Output the [X, Y] coordinate of the center of the cell containing the given text.  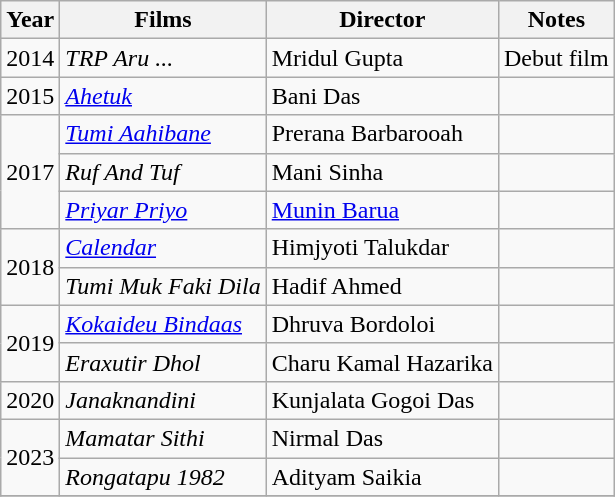
Nirmal Das [382, 438]
Adityam Saikia [382, 477]
Kokaideu Bindaas [163, 324]
Rongatapu 1982 [163, 477]
Year [30, 20]
Mridul Gupta [382, 58]
Munin Barua [382, 210]
TRP Aru ... [163, 58]
Director [382, 20]
2014 [30, 58]
Tumi Aahibane [163, 134]
2023 [30, 457]
Eraxutir Dhol [163, 362]
2017 [30, 172]
Debut film [556, 58]
Films [163, 20]
2020 [30, 400]
Bani Das [382, 96]
Ruf And Tuf [163, 172]
Kunjalata Gogoi Das [382, 400]
2018 [30, 267]
Priyar Priyo [163, 210]
Dhruva Bordoloi [382, 324]
Notes [556, 20]
Calendar [163, 248]
2015 [30, 96]
Prerana Barbarooah [382, 134]
2019 [30, 343]
Tumi Muk Faki Dila [163, 286]
Hadif Ahmed [382, 286]
Mamatar Sithi [163, 438]
Mani Sinha [382, 172]
Himjyoti Talukdar [382, 248]
Ahetuk [163, 96]
Janaknandini [163, 400]
Charu Kamal Hazarika [382, 362]
